Find where the given text appears and provide that cell's center as [X, Y] coordinate. 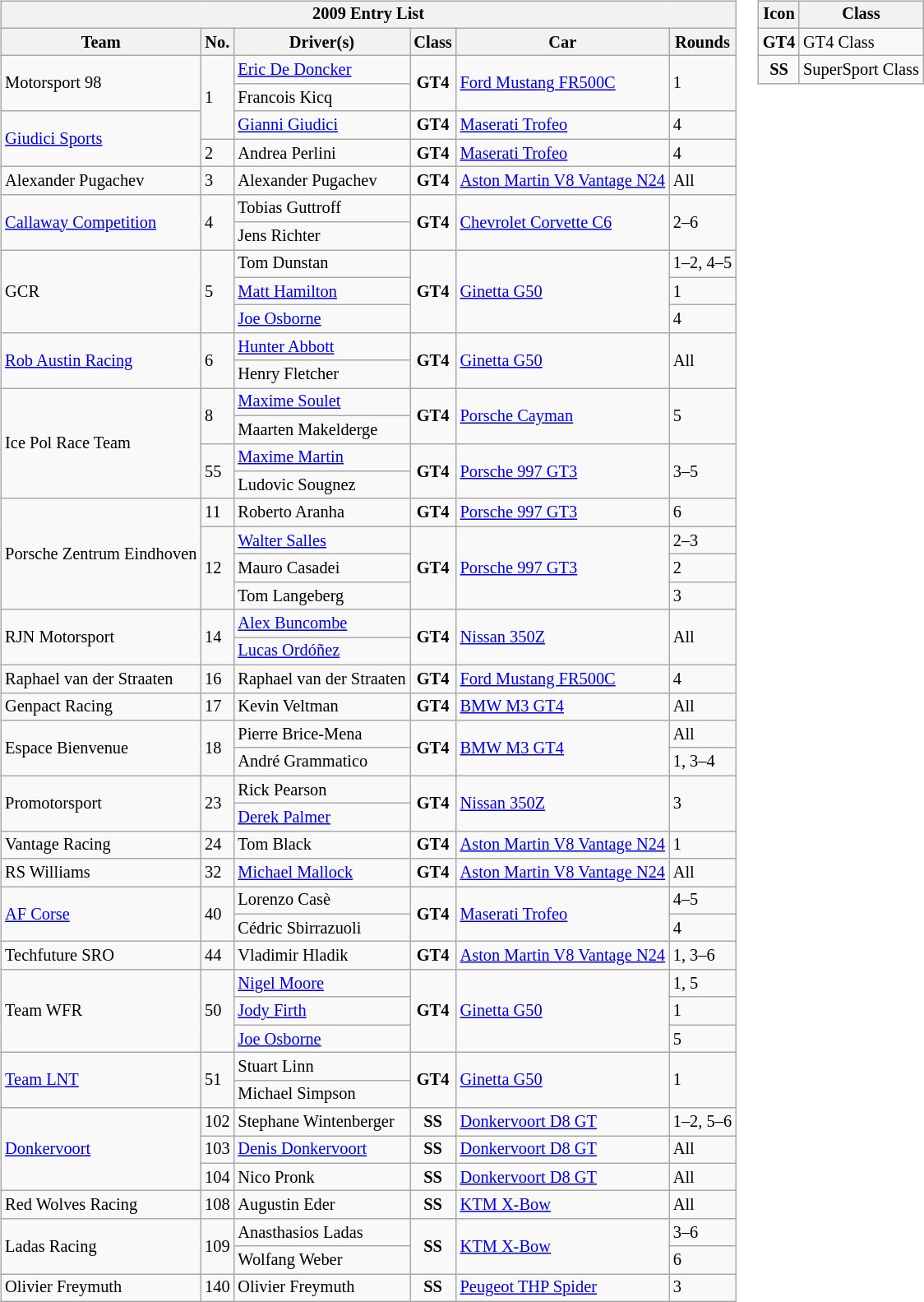
Car [562, 42]
Cédric Sbirrazuoli [321, 928]
Tom Dunstan [321, 264]
Pierre Brice-Mena [321, 734]
Maxime Soulet [321, 402]
24 [217, 845]
Nigel Moore [321, 984]
1, 3–4 [702, 762]
Henry Fletcher [321, 374]
16 [217, 679]
Team LNT [100, 1081]
12 [217, 568]
2–3 [702, 540]
51 [217, 1081]
32 [217, 873]
14 [217, 637]
Driver(s) [321, 42]
Stuart Linn [321, 1067]
SuperSport Class [862, 70]
17 [217, 707]
Lorenzo Casè [321, 901]
3–6 [702, 1233]
23 [217, 803]
Francois Kicq [321, 98]
108 [217, 1205]
8 [217, 416]
Giudici Sports [100, 138]
Icon [779, 15]
Michael Mallock [321, 873]
Tom Black [321, 845]
104 [217, 1177]
Mauro Casadei [321, 568]
Ladas Racing [100, 1247]
Jody Firth [321, 1011]
1–2, 4–5 [702, 264]
Jens Richter [321, 236]
Roberto Aranha [321, 512]
4–5 [702, 901]
140 [217, 1288]
Callaway Competition [100, 222]
Tom Langeberg [321, 595]
Alex Buncombe [321, 623]
102 [217, 1122]
Wolfang Weber [321, 1260]
1, 3–6 [702, 956]
44 [217, 956]
Ice Pol Race Team [100, 444]
Nico Pronk [321, 1177]
RJN Motorsport [100, 637]
Derek Palmer [321, 818]
3–5 [702, 470]
Andrea Perlini [321, 153]
55 [217, 470]
André Grammatico [321, 762]
1, 5 [702, 984]
Techfuture SRO [100, 956]
103 [217, 1150]
Eric De Doncker [321, 70]
Rounds [702, 42]
18 [217, 748]
11 [217, 512]
Anasthasios Ladas [321, 1233]
Team WFR [100, 1012]
Kevin Veltman [321, 707]
Michael Simpson [321, 1094]
Vladimir Hladik [321, 956]
Gianni Giudici [321, 125]
Stephane Wintenberger [321, 1122]
RS Williams [100, 873]
Rob Austin Racing [100, 360]
Porsche Zentrum Eindhoven [100, 554]
Red Wolves Racing [100, 1205]
Hunter Abbott [321, 347]
Walter Salles [321, 540]
GT4 Class [862, 42]
AF Corse [100, 915]
Rick Pearson [321, 790]
Vantage Racing [100, 845]
Lucas Ordóñez [321, 651]
50 [217, 1012]
Maxime Martin [321, 457]
Tobias Guttroff [321, 208]
Maarten Makelderge [321, 429]
Promotorsport [100, 803]
Chevrolet Corvette C6 [562, 222]
1–2, 5–6 [702, 1122]
Porsche Cayman [562, 416]
GCR [100, 291]
Denis Donkervoort [321, 1150]
Motorsport 98 [100, 84]
109 [217, 1247]
Espace Bienvenue [100, 748]
Genpact Racing [100, 707]
40 [217, 915]
Matt Hamilton [321, 291]
Team [100, 42]
2009 Entry List [368, 15]
Ludovic Sougnez [321, 485]
No. [217, 42]
Peugeot THP Spider [562, 1288]
2–6 [702, 222]
Augustin Eder [321, 1205]
Donkervoort [100, 1150]
